Capture the cell that displays the provided text and extract its [x, y] central coordinate. 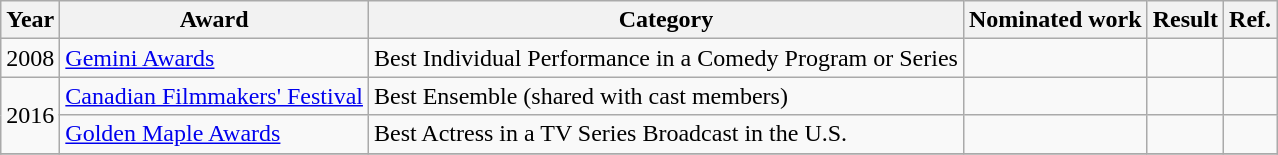
Best Individual Performance in a Comedy Program or Series [666, 58]
Nominated work [1055, 20]
Best Actress in a TV Series Broadcast in the U.S. [666, 134]
Year [30, 20]
Best Ensemble (shared with cast members) [666, 96]
Ref. [1250, 20]
Canadian Filmmakers' Festival [214, 96]
Award [214, 20]
2008 [30, 58]
Golden Maple Awards [214, 134]
2016 [30, 115]
Gemini Awards [214, 58]
Category [666, 20]
Result [1185, 20]
